Scan for the cell matching the given text and deliver its [x, y] coordinate at center. 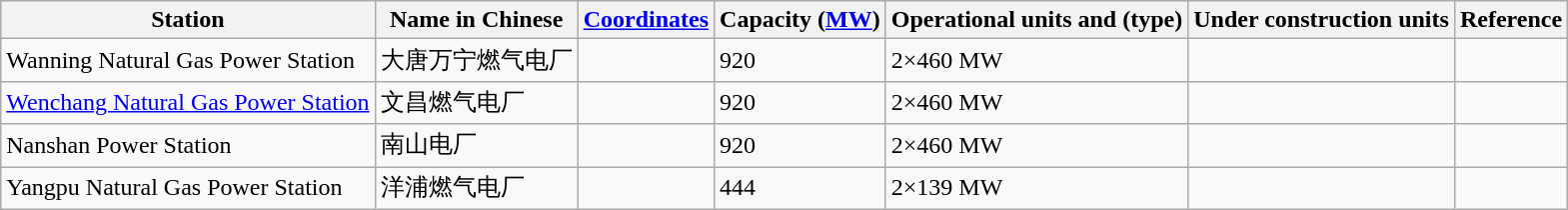
Operational units and (type) [1036, 20]
Nanshan Power Station [188, 146]
Station [188, 20]
Wanning Natural Gas Power Station [188, 60]
Under construction units [1321, 20]
2×139 MW [1036, 188]
Wenchang Natural Gas Power Station [188, 102]
Name in Chinese [476, 20]
文昌燃气电厂 [476, 102]
Reference [1511, 20]
Yangpu Natural Gas Power Station [188, 188]
大唐万宁燃气电厂 [476, 60]
Capacity (MW) [800, 20]
444 [800, 188]
南山电厂 [476, 146]
洋浦燃气电厂 [476, 188]
Coordinates [646, 20]
